Return the (x, y) coordinate for the center point of the cell that contains the specified text.  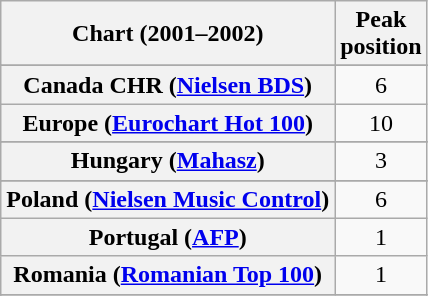
Europe (Eurochart Hot 100) (168, 123)
Chart (2001–2002) (168, 34)
Canada CHR (Nielsen BDS) (168, 85)
Portugal (AFP) (168, 237)
3 (381, 161)
10 (381, 123)
Peakposition (381, 34)
Poland (Nielsen Music Control) (168, 199)
Hungary (Mahasz) (168, 161)
Romania (Romanian Top 100) (168, 275)
